For the text-containing cell, return its midpoint in (X, Y) coordinate format. 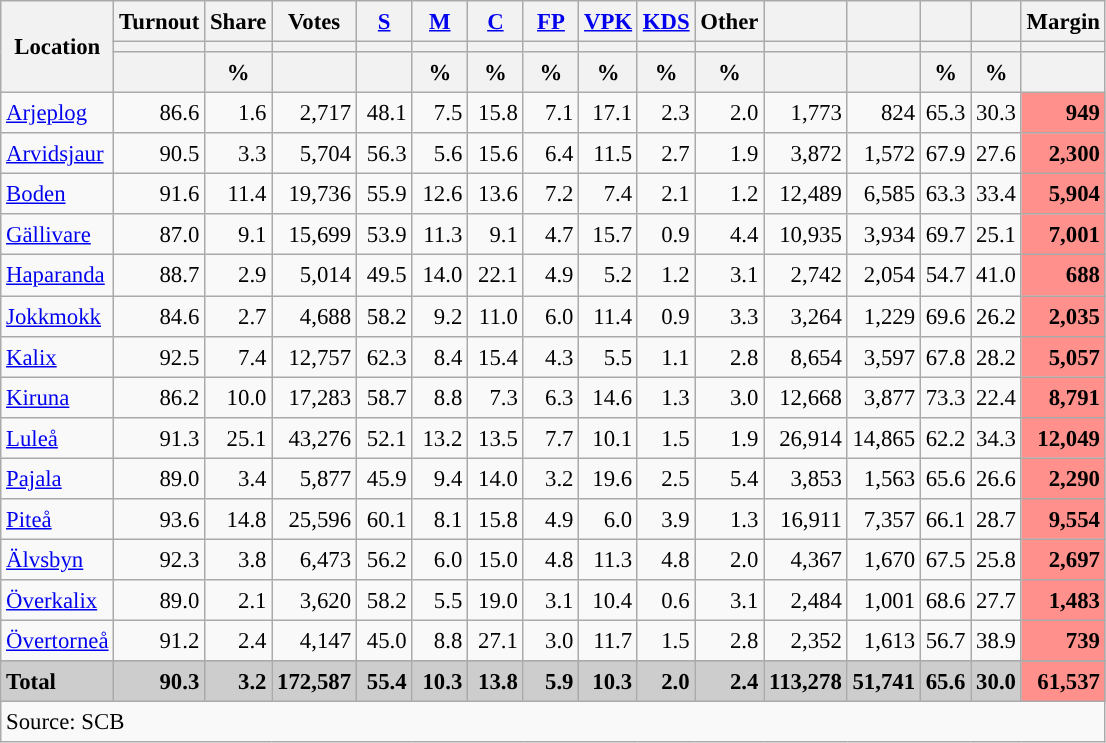
67.9 (945, 154)
27.1 (496, 640)
14,865 (884, 438)
Kalix (58, 356)
1,229 (884, 316)
92.5 (160, 356)
12,668 (806, 398)
4,147 (314, 640)
84.6 (160, 316)
7,001 (1063, 234)
22.1 (496, 276)
8.1 (440, 520)
26.6 (996, 478)
8,654 (806, 356)
93.6 (160, 520)
Turnout (160, 22)
8,791 (1063, 398)
3,853 (806, 478)
2,054 (884, 276)
86.2 (160, 398)
7.7 (551, 438)
Total (58, 682)
5.4 (730, 478)
12.6 (440, 194)
17,283 (314, 398)
2,290 (1063, 478)
2,300 (1063, 154)
56.3 (384, 154)
739 (1063, 640)
6.4 (551, 154)
25.8 (996, 560)
56.7 (945, 640)
16,911 (806, 520)
51,741 (884, 682)
Älvsbyn (58, 560)
Votes (314, 22)
1.1 (666, 356)
27.6 (996, 154)
5,904 (1063, 194)
56.2 (384, 560)
3,877 (884, 398)
5,704 (314, 154)
1,670 (884, 560)
1,563 (884, 478)
14.6 (608, 398)
17.1 (608, 114)
1,773 (806, 114)
68.6 (945, 600)
2,742 (806, 276)
Pajala (58, 478)
1,572 (884, 154)
10.0 (238, 398)
4.7 (551, 234)
6,585 (884, 194)
10,935 (806, 234)
61,537 (1063, 682)
73.3 (945, 398)
91.3 (160, 438)
11.5 (608, 154)
12,489 (806, 194)
2.3 (666, 114)
2.5 (666, 478)
15.6 (496, 154)
26,914 (806, 438)
43,276 (314, 438)
15.4 (496, 356)
S (384, 22)
3,620 (314, 600)
66.1 (945, 520)
53.9 (384, 234)
Other (730, 22)
3,934 (884, 234)
Kiruna (58, 398)
9.2 (440, 316)
7,357 (884, 520)
9.4 (440, 478)
14.8 (238, 520)
1,001 (884, 600)
9,554 (1063, 520)
Arvidsjaur (58, 154)
Överkalix (58, 600)
8.4 (440, 356)
45.0 (384, 640)
10.4 (608, 600)
Jokkmokk (58, 316)
Haparanda (58, 276)
27.7 (996, 600)
86.6 (160, 114)
3.9 (666, 520)
91.6 (160, 194)
19.0 (496, 600)
45.9 (384, 478)
Gällivare (58, 234)
67.8 (945, 356)
3,597 (884, 356)
Margin (1063, 22)
5,057 (1063, 356)
19,736 (314, 194)
90.3 (160, 682)
62.2 (945, 438)
Boden (58, 194)
Share (238, 22)
C (496, 22)
Location (58, 47)
91.2 (160, 640)
5,014 (314, 276)
52.1 (384, 438)
Piteå (58, 520)
19.6 (608, 478)
49.5 (384, 276)
4.3 (551, 356)
5,877 (314, 478)
2,484 (806, 600)
38.9 (996, 640)
5.9 (551, 682)
Arjeplog (58, 114)
15,699 (314, 234)
M (440, 22)
113,278 (806, 682)
10.1 (608, 438)
12,757 (314, 356)
4.4 (730, 234)
3,264 (806, 316)
2,697 (1063, 560)
62.3 (384, 356)
87.0 (160, 234)
4,367 (806, 560)
Övertorneå (58, 640)
11.7 (608, 640)
30.3 (996, 114)
13.6 (496, 194)
26.2 (996, 316)
FP (551, 22)
13.8 (496, 682)
5.2 (608, 276)
0.6 (666, 600)
6,473 (314, 560)
13.5 (496, 438)
65.3 (945, 114)
13.2 (440, 438)
2,717 (314, 114)
30.0 (996, 682)
7.3 (496, 398)
58.7 (384, 398)
4,688 (314, 316)
34.3 (996, 438)
3,872 (806, 154)
67.5 (945, 560)
172,587 (314, 682)
12,049 (1063, 438)
69.7 (945, 234)
15.0 (496, 560)
88.7 (160, 276)
2.9 (238, 276)
22.4 (996, 398)
92.3 (160, 560)
11.0 (496, 316)
15.7 (608, 234)
28.2 (996, 356)
90.5 (160, 154)
7.5 (440, 114)
7.2 (551, 194)
60.1 (384, 520)
Source: SCB (554, 722)
2,035 (1063, 316)
41.0 (996, 276)
Luleå (58, 438)
5.6 (440, 154)
55.9 (384, 194)
7.1 (551, 114)
688 (1063, 276)
48.1 (384, 114)
KDS (666, 22)
69.6 (945, 316)
6.3 (551, 398)
55.4 (384, 682)
824 (884, 114)
54.7 (945, 276)
2,352 (806, 640)
25,596 (314, 520)
3.8 (238, 560)
1.6 (238, 114)
1,613 (884, 640)
33.4 (996, 194)
28.7 (996, 520)
1,483 (1063, 600)
63.3 (945, 194)
949 (1063, 114)
VPK (608, 22)
3.4 (238, 478)
